Return (X, Y) of the center of cell containing provided text 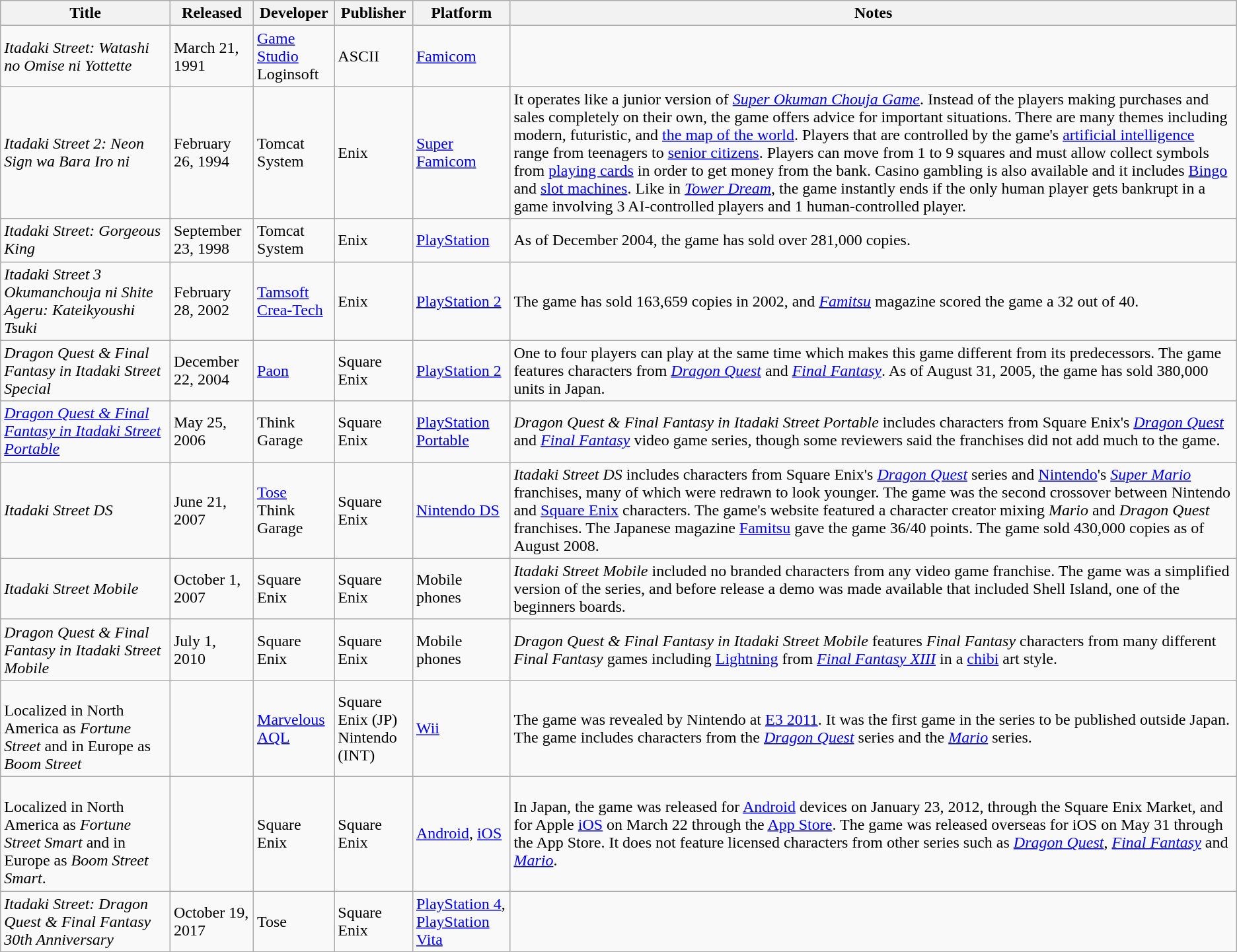
PlayStation (461, 240)
Wii (461, 728)
June 21, 2007 (211, 510)
Itadaki Street: Dragon Quest & Final Fantasy 30th Anniversary (86, 921)
Publisher (374, 13)
Itadaki Street 3 Okumanchouja ni Shite Ageru: Kateikyoushi Tsuki (86, 301)
October 19, 2017 (211, 921)
Marvelous AQL (294, 728)
Title (86, 13)
March 21, 1991 (211, 56)
PlayStation Portable (461, 431)
Tose (294, 921)
February 26, 1994 (211, 153)
Developer (294, 13)
ToseThink Garage (294, 510)
Super Famicom (461, 153)
July 1, 2010 (211, 649)
Android, iOS (461, 834)
September 23, 1998 (211, 240)
Dragon Quest & Final Fantasy in Itadaki Street Mobile (86, 649)
Itadaki Street: Watashi no Omise ni Yottette (86, 56)
Square Enix (JP)Nintendo (INT) (374, 728)
Famicom (461, 56)
Itadaki Street Mobile (86, 589)
ASCII (374, 56)
October 1, 2007 (211, 589)
Itadaki Street 2: Neon Sign wa Bara Iro ni (86, 153)
As of December 2004, the game has sold over 281,000 copies. (874, 240)
Dragon Quest & Final Fantasy in Itadaki Street Portable (86, 431)
May 25, 2006 (211, 431)
Platform (461, 13)
TamsoftCrea-Tech (294, 301)
February 28, 2002 (211, 301)
Itadaki Street DS (86, 510)
PlayStation 4, PlayStation Vita (461, 921)
Localized in North America as Fortune Street Smart and in Europe as Boom Street Smart. (86, 834)
Itadaki Street: Gorgeous King (86, 240)
Game StudioLoginsoft (294, 56)
Notes (874, 13)
Dragon Quest & Final Fantasy in Itadaki Street Special (86, 371)
December 22, 2004 (211, 371)
Released (211, 13)
Paon (294, 371)
Think Garage (294, 431)
Nintendo DS (461, 510)
Localized in North America as Fortune Street and in Europe as Boom Street (86, 728)
The game has sold 163,659 copies in 2002, and Famitsu magazine scored the game a 32 out of 40. (874, 301)
